Return [x, y] of the center of cell containing provided text 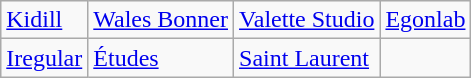
Kidill [44, 20]
Études [161, 58]
Saint Laurent [307, 58]
Egonlab [426, 20]
Iregular [44, 58]
Wales Bonner [161, 20]
Valette Studio [307, 20]
